Scan for the cell matching the given text and deliver its [X, Y] coordinate at center. 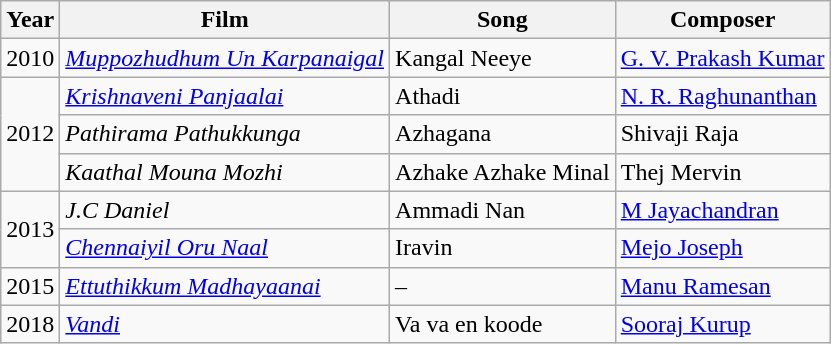
Muppozhudhum Un Karpanaigal [225, 58]
2013 [30, 229]
N. R. Raghunanthan [722, 96]
Thej Mervin [722, 172]
M Jayachandran [722, 210]
Athadi [503, 96]
2012 [30, 134]
2018 [30, 324]
Pathirama Pathukkunga [225, 134]
Song [503, 20]
Film [225, 20]
Kangal Neeye [503, 58]
Sooraj Kurup [722, 324]
Chennaiyil Oru Naal [225, 248]
Vandi [225, 324]
J.C Daniel [225, 210]
Composer [722, 20]
Manu Ramesan [722, 286]
Azhake Azhake Minal [503, 172]
Va va en koode [503, 324]
Krishnaveni Panjaalai [225, 96]
Azhagana [503, 134]
Ettuthikkum Madhayaanai [225, 286]
Iravin [503, 248]
2010 [30, 58]
Kaathal Mouna Mozhi [225, 172]
– [503, 286]
Year [30, 20]
G. V. Prakash Kumar [722, 58]
2015 [30, 286]
Ammadi Nan [503, 210]
Shivaji Raja [722, 134]
Mejo Joseph [722, 248]
